Search for the cell housing the specified text and yield its (x, y) center coordinate. 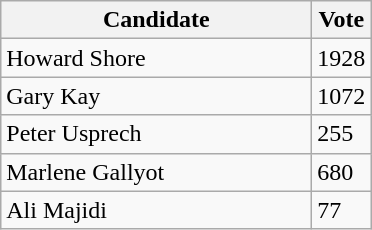
Marlene Gallyot (156, 172)
Vote (342, 20)
255 (342, 134)
Candidate (156, 20)
Howard Shore (156, 58)
Ali Majidi (156, 210)
1928 (342, 58)
680 (342, 172)
Gary Kay (156, 96)
1072 (342, 96)
77 (342, 210)
Peter Usprech (156, 134)
